Capture the cell that displays the provided text and extract its [x, y] central coordinate. 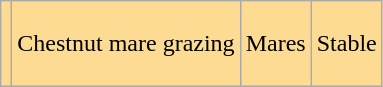
Mares [276, 44]
Chestnut mare grazing [126, 44]
Stable [346, 44]
